Detect which cell encompasses the target text, then output its [x, y] center coordinate. 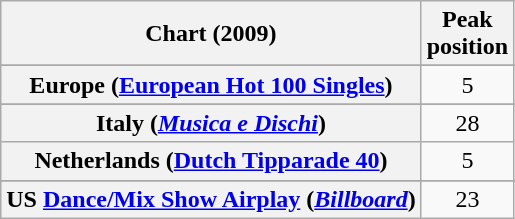
US Dance/Mix Show Airplay (Billboard) [211, 199]
28 [467, 123]
Italy (Musica e Dischi) [211, 123]
Netherlands (Dutch Tipparade 40) [211, 161]
Chart (2009) [211, 34]
Europe (European Hot 100 Singles) [211, 85]
Peakposition [467, 34]
23 [467, 199]
